Locate the cell with the specified text and output its [X, Y] center coordinate. 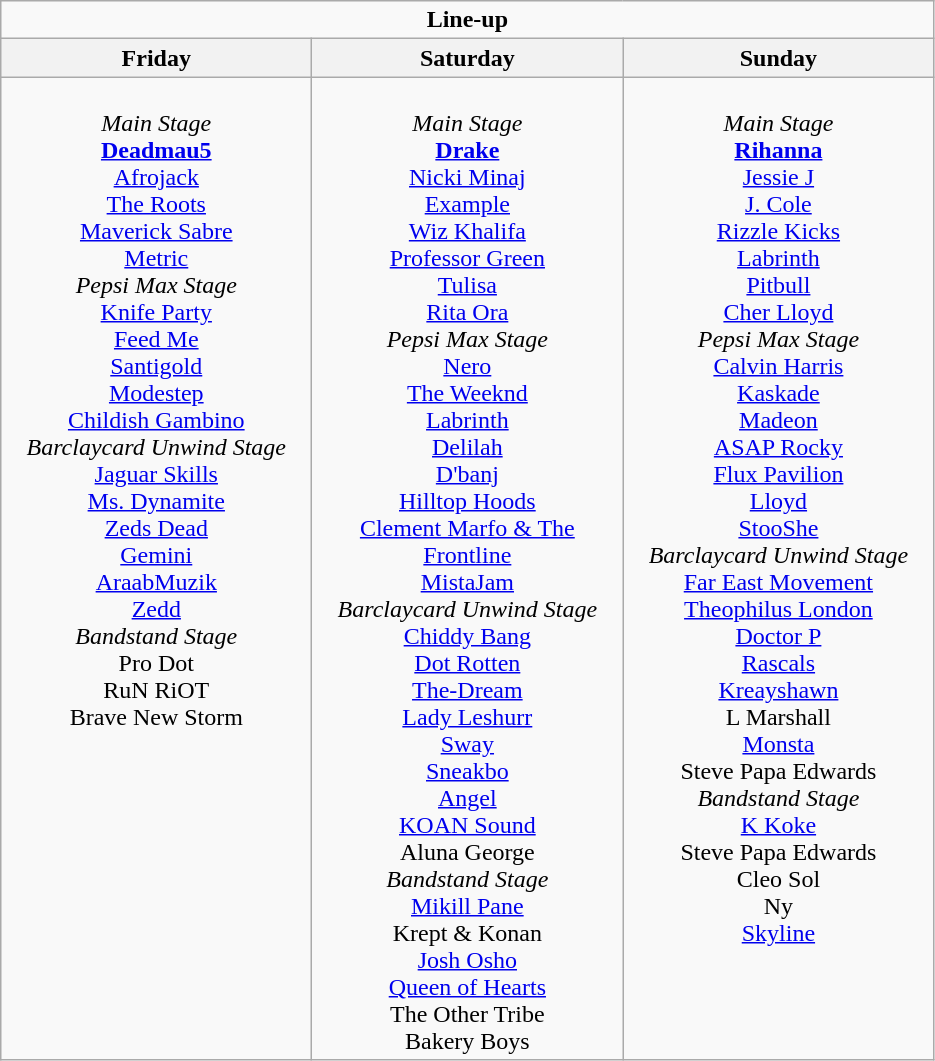
Line-up [468, 20]
Friday [156, 58]
Saturday [468, 58]
Sunday [778, 58]
